Extract the [X, Y] coordinate from the center of the cell holding the provided text.  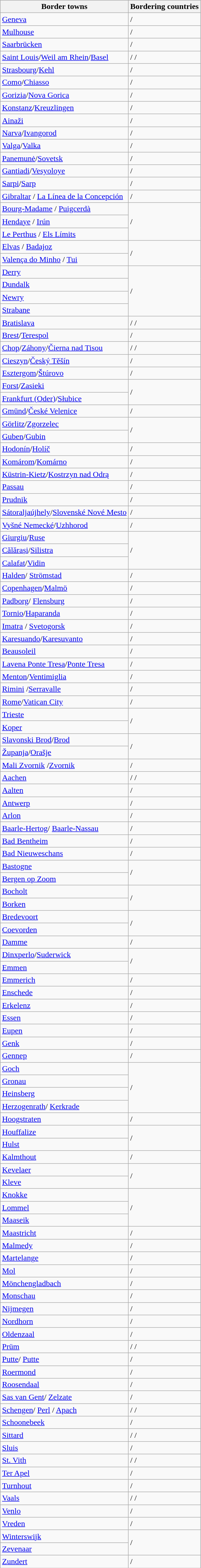
Nordhorn [64, 1321]
Prudnik [64, 500]
Goch [64, 1068]
Bergen op Zoom [64, 879]
Kalmthout [64, 1157]
Eupen [64, 1031]
Herzogenrath/ Kerkrade [64, 1106]
Mönchengladbach [64, 1283]
Frankfurt (Oder)/Słubice [64, 399]
Bredevoort [64, 917]
Sluis [64, 1448]
Borken [64, 904]
Görlitz/Zgorzelec [64, 424]
Maaseik [64, 1220]
Baarle-Hertog/ Baarle-Nassau [64, 828]
Karesuando/Karesuvanto [64, 639]
Bad Bentheim [64, 841]
Rome/Vatican City [64, 702]
Copenhagen/Malmö [64, 588]
Călărași/Silistra [64, 550]
Bastogne [64, 866]
Slavonski Brod/Brod [64, 740]
Koper [64, 727]
Imatra / Svetogorsk [64, 626]
Turnhout [64, 1486]
Mol [64, 1271]
Zundert [64, 1561]
Padborg/ Flensburg [64, 601]
Mulhouse [64, 32]
Ainaži [64, 120]
Vyšné Nemecké/Uzhhorod [64, 525]
Damme [64, 942]
Chop/Záhony/Čierna nad Tisou [64, 348]
Kevelaer [64, 1169]
Tornio/Haparanda [64, 613]
Heinsberg [64, 1094]
Malmedy [64, 1245]
Winterswijk [64, 1536]
Genk [64, 1043]
Valga/Valka [64, 145]
Bordering countries [164, 7]
Lommel [64, 1208]
Essen [64, 1018]
Cieszyn/Český Těšín [64, 360]
Gantiadi/Vesyoloye [64, 171]
Menton/Ventimiglia [64, 677]
Gibraltar / La Línea de la Concepción [64, 196]
Dinxperlo/Suderwick [64, 955]
Giurgiu/Ruse [64, 537]
Como/Chiasso [64, 82]
Rimini /Serravalle [64, 689]
Monschau [64, 1296]
Gorizia/Nova Gorica [64, 95]
Oldenzaal [64, 1334]
Bratislava [64, 323]
Derry [64, 272]
Arlon [64, 816]
Narva/Ivangorod [64, 133]
Emmerich [64, 980]
Sátoraljaújhely/Slovenské Nové Mesto [64, 512]
Mali Zvornik /Zvornik [64, 765]
Newry [64, 297]
Forst/Zasieki [64, 386]
Vaals [64, 1498]
Martelange [64, 1258]
Roosendaal [64, 1385]
Elvas / Badajoz [64, 247]
Roermond [64, 1372]
Valença do Minho / Tui [64, 259]
Maastricht [64, 1233]
Schoonebeek [64, 1423]
Passau [64, 487]
Houffalize [64, 1132]
Erkelenz [64, 1005]
Gmünd/České Velenice [64, 411]
Zevenaar [64, 1549]
Panemunė/Sovetsk [64, 158]
Vreden [64, 1523]
Sarpi/Sarp [64, 184]
Bad Nieuweschans [64, 854]
Trieste [64, 714]
Konstanz/Kreuzlingen [64, 108]
Gronau [64, 1081]
Strabane [64, 310]
Lavena Ponte Tresa/Ponte Tresa [64, 664]
Strasbourg/Kehl [64, 70]
Brest/Terespol [64, 335]
Hendaye / Irún [64, 222]
Esztergom/Štúrovo [64, 373]
Coevorden [64, 929]
Sittard [64, 1435]
Guben/Gubin [64, 436]
Bourg-Madame / Puigcerdà [64, 209]
Saarbrücken [64, 45]
Dundalk [64, 285]
Küstrin-Kietz/Kostrzyn nad Odrą [64, 474]
Schengen/ Perl / Apach [64, 1410]
Border towns [64, 7]
Kleve [64, 1182]
Bocholt [64, 891]
Beausoleil [64, 651]
Gennep [64, 1056]
Hoogstraten [64, 1119]
Putte/ Putte [64, 1359]
Aalten [64, 790]
Venlo [64, 1511]
Le Perthus / Els Límits [64, 234]
Prüm [64, 1346]
Nijmegen [64, 1309]
Knokke [64, 1195]
Komárom/Komárno [64, 462]
Ter Apel [64, 1473]
Geneva [64, 19]
Županja/Orašje [64, 752]
St. Vith [64, 1460]
Halden/ Strömstad [64, 576]
Antwerp [64, 803]
Enschede [64, 993]
Aachen [64, 778]
Calafat/Vidin [64, 563]
Hulst [64, 1144]
Saint Louis/Weil am Rhein/Basel [64, 57]
Emmen [64, 968]
Sas van Gent/ Zelzate [64, 1397]
Hodonín/Holíč [64, 449]
